Output the [x, y] coordinate of the center of the cell containing the given text.  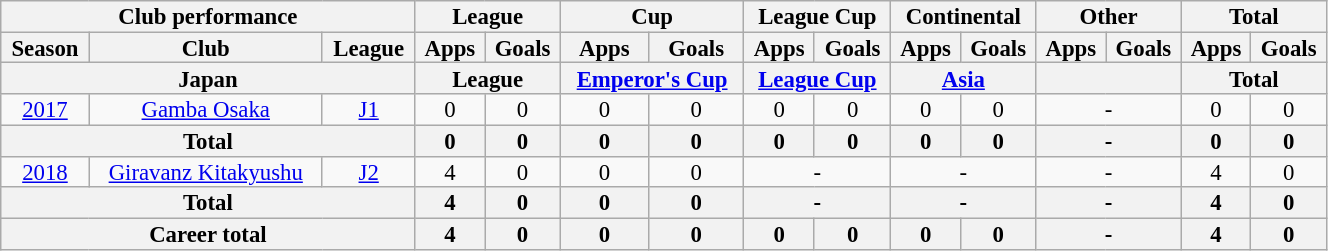
Giravanz Kitakyushu [206, 172]
Gamba Osaka [206, 110]
Other [1108, 16]
Continental [964, 16]
J1 [368, 110]
2017 [45, 110]
J2 [368, 172]
Japan [208, 78]
Club [206, 48]
Season [45, 48]
Emperor's Cup [652, 78]
Club performance [208, 16]
Cup [652, 16]
Career total [208, 234]
2018 [45, 172]
Asia [964, 78]
